Capture the cell that displays the provided text and extract its (x, y) central coordinate. 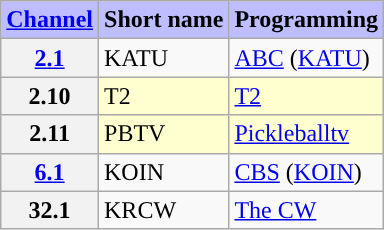
The CW (306, 210)
2.11 (50, 134)
KRCW (164, 210)
2.10 (50, 96)
KOIN (164, 172)
PBTV (164, 134)
32.1 (50, 210)
6.1 (50, 172)
Pickleballtv (306, 134)
CBS (KOIN) (306, 172)
2.1 (50, 58)
Programming (306, 20)
Short name (164, 20)
KATU (164, 58)
Channel (50, 20)
ABC (KATU) (306, 58)
